From the cell containing the given text, extract its center point as [X, Y] coordinate. 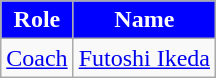
Name [144, 20]
Futoshi Ikeda [144, 58]
Coach [37, 58]
Role [37, 20]
